Locate the cell with the specified text and output its [x, y] center coordinate. 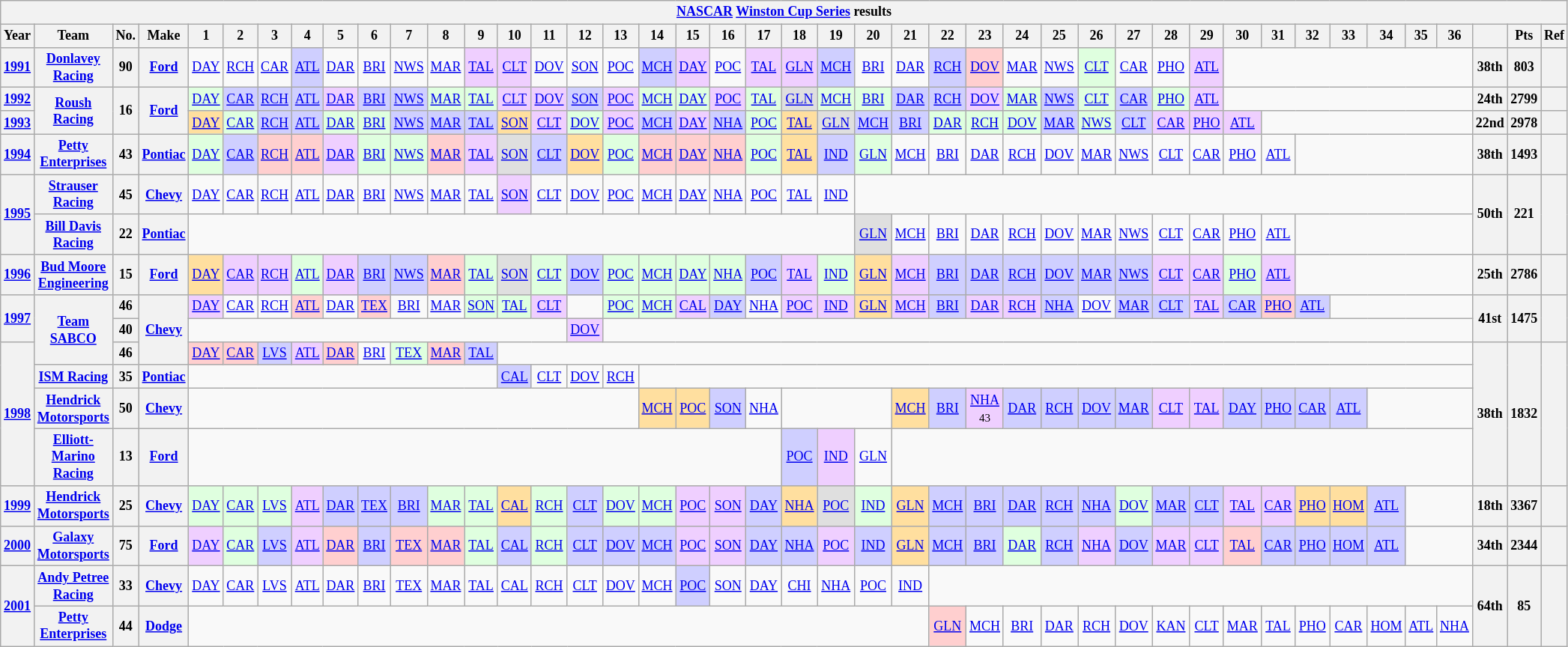
75 [126, 546]
Ref [1555, 36]
Elliott-Marino Racing [73, 457]
Team [73, 36]
2786 [1524, 275]
23 [985, 36]
32 [1313, 36]
Donlavey Racing [73, 67]
1991 [18, 67]
50th [1489, 214]
Pts [1524, 36]
221 [1524, 214]
19 [836, 36]
1994 [18, 154]
25th [1489, 275]
2001 [18, 607]
21 [910, 36]
Dodge [163, 626]
Make [163, 36]
Strauser Racing [73, 195]
No. [126, 36]
1 [206, 36]
7 [409, 36]
1998 [18, 413]
2978 [1524, 123]
11 [549, 36]
34th [1489, 546]
28 [1171, 36]
9 [481, 36]
1995 [18, 214]
Bill Davis Racing [73, 234]
44 [126, 626]
3367 [1524, 505]
KAN [1171, 626]
30 [1242, 36]
40 [126, 329]
1996 [18, 275]
Roush Racing [73, 111]
Andy Petree Racing [73, 586]
4 [307, 36]
NASCAR Winston Cup Series results [784, 12]
CHI [799, 586]
85 [1524, 607]
1493 [1524, 154]
803 [1524, 67]
24th [1489, 99]
5 [340, 36]
2799 [1524, 99]
17 [764, 36]
2 [240, 36]
1999 [18, 505]
8 [446, 36]
41st [1489, 318]
24 [1022, 36]
1992 [18, 99]
27 [1133, 36]
1832 [1524, 413]
45 [126, 195]
ISM Racing [73, 376]
2000 [18, 546]
90 [126, 67]
2344 [1524, 546]
Year [18, 36]
34 [1386, 36]
18th [1489, 505]
14 [657, 36]
43 [126, 154]
6 [375, 36]
18 [799, 36]
20 [874, 36]
1997 [18, 318]
1475 [1524, 318]
Bud Moore Engineering [73, 275]
3 [275, 36]
Galaxy Motorsports [73, 546]
22nd [1489, 123]
12 [585, 36]
Team SABCO [73, 330]
1993 [18, 123]
29 [1207, 36]
10 [514, 36]
50 [126, 408]
NHA43 [985, 408]
31 [1278, 36]
64th [1489, 607]
26 [1097, 36]
36 [1455, 36]
